From the cell containing the given text, extract its center point as (x, y) coordinate. 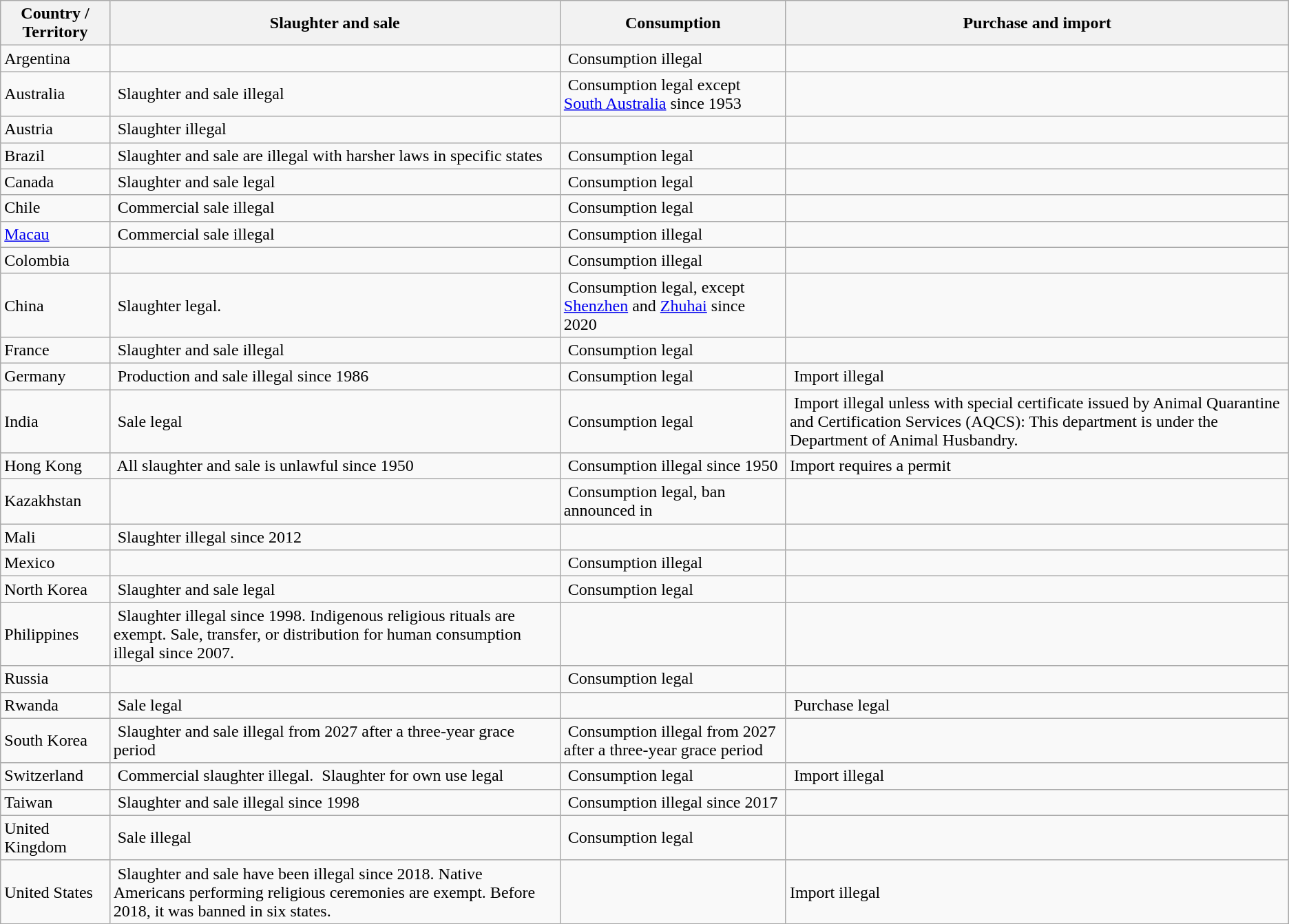
Production and sale illegal since 1986 (335, 376)
Hong Kong (55, 466)
Mexico (55, 563)
North Korea (55, 589)
Slaughter illegal (335, 129)
South Korea (55, 741)
Taiwan (55, 802)
United States (55, 892)
Commercial slaughter illegal. Slaughter for own use legal (335, 776)
Slaughter illegal since 1998. Indigenous religious rituals are exempt. Sale, transfer, or distribution for human consumption illegal since 2007. (335, 634)
Brazil (55, 156)
Philippines (55, 634)
China (55, 305)
Argentina (55, 59)
Consumption (673, 23)
Switzerland (55, 776)
United Kingdom (55, 837)
Kazakhstan (55, 501)
Purchase and import (1037, 23)
All slaughter and sale is unlawful since 1950 (335, 466)
Slaughter illegal since 2012 (335, 537)
Country / Territory (55, 23)
Austria (55, 129)
Canada (55, 182)
Mali (55, 537)
Purchase legal (1037, 705)
Consumption legal, except Shenzhen and Zhuhai since 2020 (673, 305)
Slaughter and sale (335, 23)
India (55, 421)
Consumption legal, ban announced in (673, 501)
Australia (55, 94)
Slaughter and sale are illegal with harsher laws in specific states (335, 156)
Slaughter and sale illegal from 2027 after a three-year grace period (335, 741)
Slaughter legal. (335, 305)
Colombia (55, 260)
Slaughter and sale illegal since 1998 (335, 802)
Consumption illegal since 2017 (673, 802)
Macau (55, 234)
Rwanda (55, 705)
Consumption illegal from 2027 after a three-year grace period (673, 741)
Sale illegal (335, 837)
Russia (55, 679)
Consumption legal except South Australia since 1953 (673, 94)
Germany (55, 376)
Chile (55, 208)
Import requires a permit (1037, 466)
Consumption illegal since 1950 (673, 466)
France (55, 350)
